Identify which cell holds the provided text, then report its (x, y) central coordinate. 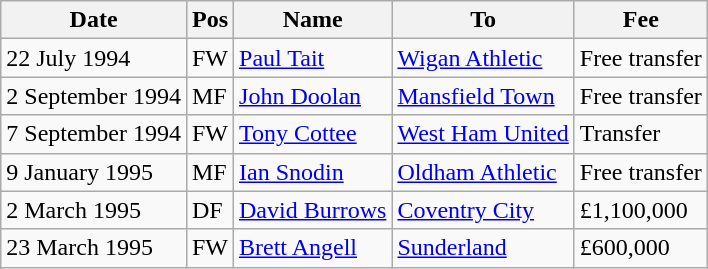
Ian Snodin (313, 172)
22 July 1994 (94, 58)
Tony Cottee (313, 134)
Brett Angell (313, 248)
Mansfield Town (483, 96)
2 March 1995 (94, 210)
Sunderland (483, 248)
7 September 1994 (94, 134)
£1,100,000 (640, 210)
9 January 1995 (94, 172)
John Doolan (313, 96)
DF (210, 210)
Transfer (640, 134)
Pos (210, 20)
Wigan Athletic (483, 58)
West Ham United (483, 134)
Oldham Athletic (483, 172)
23 March 1995 (94, 248)
Coventry City (483, 210)
2 September 1994 (94, 96)
£600,000 (640, 248)
To (483, 20)
David Burrows (313, 210)
Date (94, 20)
Fee (640, 20)
Paul Tait (313, 58)
Name (313, 20)
